Provide the [x, y] coordinate of the cell's center where the given text is located.  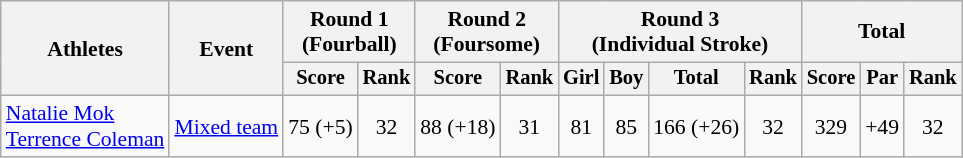
31 [530, 126]
+49 [882, 126]
Girl [581, 79]
166 (+26) [696, 126]
Round 3(Individual Stroke) [680, 32]
81 [581, 126]
Athletes [86, 48]
Round 2(Foursome) [486, 32]
Natalie MokTerrence Coleman [86, 126]
85 [626, 126]
329 [831, 126]
Round 1(Fourball) [349, 32]
88 (+18) [458, 126]
Boy [626, 79]
Event [226, 48]
Mixed team [226, 126]
75 (+5) [320, 126]
Par [882, 79]
